Identify which cell holds the provided text, then report its [x, y] central coordinate. 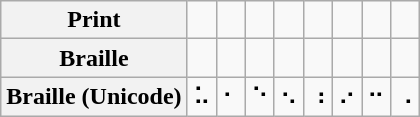
⠂ [230, 97]
⠒ [376, 97]
Print [94, 20]
⠠ [406, 97]
⠰ [318, 97]
Braille [94, 58]
⠑ [260, 97]
Braille (Unicode) [94, 97]
⠔ [346, 97]
⠥ [202, 97]
⠢ [288, 97]
